Output the (x, y) coordinate of the center of the cell containing the given text.  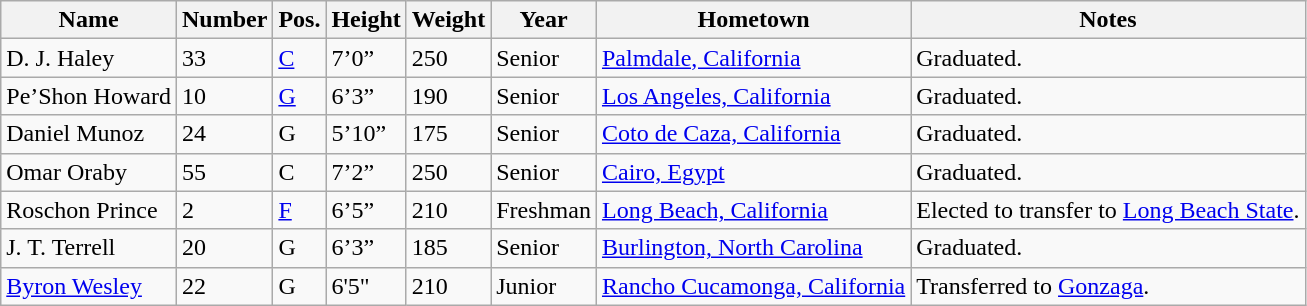
Freshman (544, 210)
24 (224, 134)
20 (224, 248)
Long Beach, California (753, 210)
Number (224, 20)
F (300, 210)
10 (224, 96)
Junior (544, 286)
Elected to transfer to Long Beach State. (1108, 210)
Coto de Caza, California (753, 134)
Rancho Cucamonga, California (753, 286)
Hometown (753, 20)
7’2” (366, 172)
Omar Oraby (89, 172)
Name (89, 20)
Los Angeles, California (753, 96)
Pe’Shon Howard (89, 96)
33 (224, 58)
6’5” (366, 210)
Byron Wesley (89, 286)
7’0” (366, 58)
Palmdale, California (753, 58)
22 (224, 286)
Transferred to Gonzaga. (1108, 286)
Roschon Prince (89, 210)
Weight (448, 20)
55 (224, 172)
J. T. Terrell (89, 248)
Cairo, Egypt (753, 172)
Height (366, 20)
Year (544, 20)
2 (224, 210)
175 (448, 134)
D. J. Haley (89, 58)
Pos. (300, 20)
5’10” (366, 134)
185 (448, 248)
6'5" (366, 286)
Notes (1108, 20)
Burlington, North Carolina (753, 248)
190 (448, 96)
Daniel Munoz (89, 134)
